Return the (x, y) coordinate for the center point of the cell that contains the specified text.  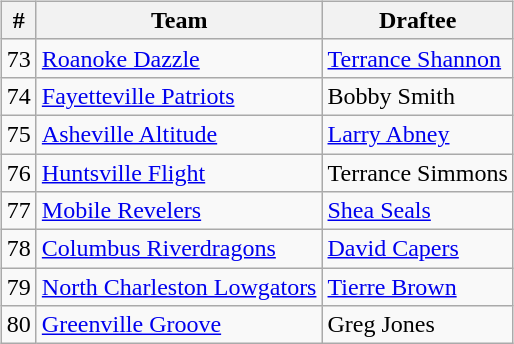
78 (18, 249)
Fayetteville Patriots (179, 96)
Mobile Revelers (179, 211)
73 (18, 58)
Draftee (418, 20)
Huntsville Flight (179, 173)
Shea Seals (418, 211)
Larry Abney (418, 134)
Asheville Altitude (179, 134)
76 (18, 173)
Terrance Simmons (418, 173)
Columbus Riverdragons (179, 249)
80 (18, 325)
Terrance Shannon (418, 58)
David Capers (418, 249)
Tierre Brown (418, 287)
75 (18, 134)
Bobby Smith (418, 96)
74 (18, 96)
79 (18, 287)
North Charleston Lowgators (179, 287)
77 (18, 211)
Greg Jones (418, 325)
Roanoke Dazzle (179, 58)
Greenville Groove (179, 325)
# (18, 20)
Team (179, 20)
